Pinpoint the cell where the given text exists, returning its [X, Y] midpoint coordinate. 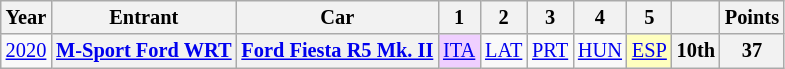
Ford Fiesta R5 Mk. II [337, 51]
ESP [650, 51]
PRT [550, 51]
LAT [504, 51]
2 [504, 17]
Year [26, 17]
1 [459, 17]
HUN [600, 51]
2020 [26, 51]
Entrant [144, 17]
5 [650, 17]
Points [752, 17]
4 [600, 17]
3 [550, 17]
37 [752, 51]
M-Sport Ford WRT [144, 51]
ITA [459, 51]
10th [696, 51]
Car [337, 17]
